Output the [X, Y] coordinate of the center of the cell containing the given text.  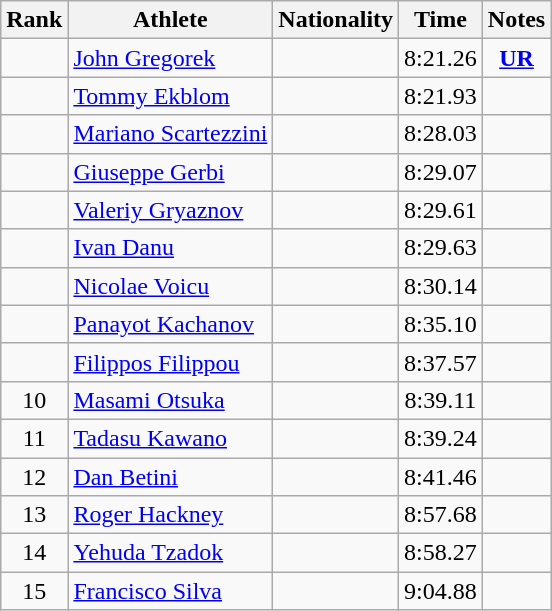
8:29.63 [441, 248]
John Gregorek [170, 58]
Nationality [336, 20]
Nicolae Voicu [170, 286]
Mariano Scartezzini [170, 134]
13 [34, 515]
Tommy Ekblom [170, 96]
15 [34, 591]
8:37.57 [441, 362]
8:41.46 [441, 477]
Panayot Kachanov [170, 324]
8:39.24 [441, 438]
8:57.68 [441, 515]
8:39.11 [441, 400]
9:04.88 [441, 591]
Tadasu Kawano [170, 438]
8:58.27 [441, 553]
12 [34, 477]
Dan Betini [170, 477]
Filippos Filippou [170, 362]
Athlete [170, 20]
Masami Otsuka [170, 400]
8:28.03 [441, 134]
8:21.93 [441, 96]
8:30.14 [441, 286]
8:35.10 [441, 324]
UR [516, 58]
8:29.61 [441, 210]
Time [441, 20]
Rank [34, 20]
10 [34, 400]
8:21.26 [441, 58]
Yehuda Tzadok [170, 553]
8:29.07 [441, 172]
Notes [516, 20]
14 [34, 553]
11 [34, 438]
Valeriy Gryaznov [170, 210]
Roger Hackney [170, 515]
Ivan Danu [170, 248]
Francisco Silva [170, 591]
Giuseppe Gerbi [170, 172]
